Detect which cell encompasses the target text, then output its (x, y) center coordinate. 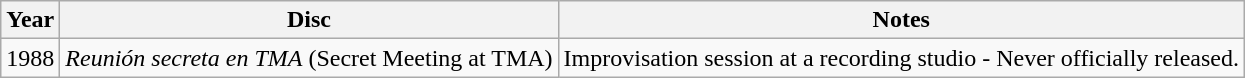
1988 (30, 58)
Improvisation session at a recording studio - Never officially released. (901, 58)
Notes (901, 20)
Reunión secreta en TMA (Secret Meeting at TMA) (309, 58)
Disc (309, 20)
Year (30, 20)
